Determine the (X, Y) coordinate at the center of the cell enclosing the given text.  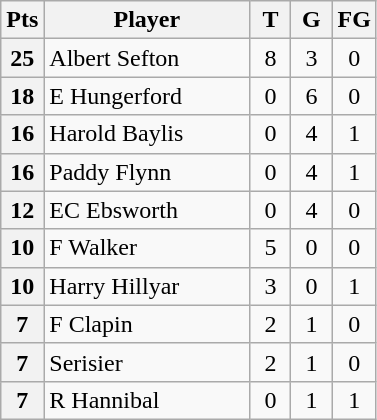
F Walker (147, 248)
Paddy Flynn (147, 172)
E Hungerford (147, 96)
25 (22, 58)
Albert Sefton (147, 58)
G (312, 20)
T (270, 20)
12 (22, 210)
EC Ebsworth (147, 210)
6 (312, 96)
Harold Baylis (147, 134)
Harry Hillyar (147, 286)
5 (270, 248)
18 (22, 96)
Player (147, 20)
F Clapin (147, 324)
8 (270, 58)
Serisier (147, 362)
Pts (22, 20)
FG (354, 20)
R Hannibal (147, 400)
